Provide the (x, y) coordinate of the cell's center where the given text is located.  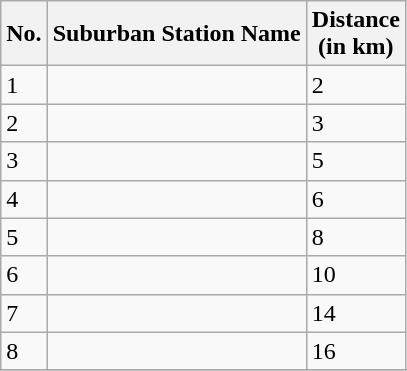
7 (24, 313)
1 (24, 85)
14 (356, 313)
No. (24, 34)
Distance(in km) (356, 34)
10 (356, 275)
Suburban Station Name (176, 34)
4 (24, 199)
16 (356, 351)
